Return the (X, Y) coordinate for the center point of the cell that contains the specified text.  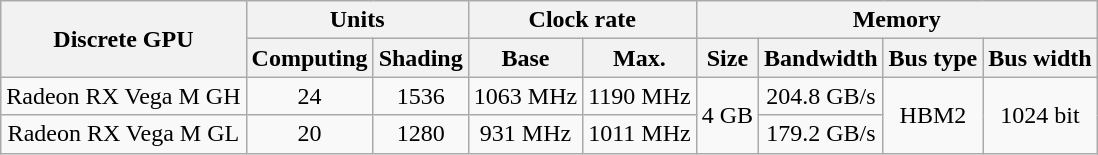
1280 (420, 134)
204.8 GB/s (821, 96)
Base (525, 58)
Computing (310, 58)
Bus type (933, 58)
Discrete GPU (124, 39)
24 (310, 96)
Shading (420, 58)
Bandwidth (821, 58)
1190 MHz (640, 96)
1011 MHz (640, 134)
Clock rate (582, 20)
Bus width (1040, 58)
Memory (896, 20)
Radeon RX Vega M GL (124, 134)
20 (310, 134)
Size (727, 58)
1536 (420, 96)
Max. (640, 58)
931 MHz (525, 134)
4 GB (727, 115)
Units (357, 20)
HBM2 (933, 115)
1063 MHz (525, 96)
1024 bit (1040, 115)
179.2 GB/s (821, 134)
Radeon RX Vega M GH (124, 96)
